Detect which cell encompasses the target text, then output its (x, y) center coordinate. 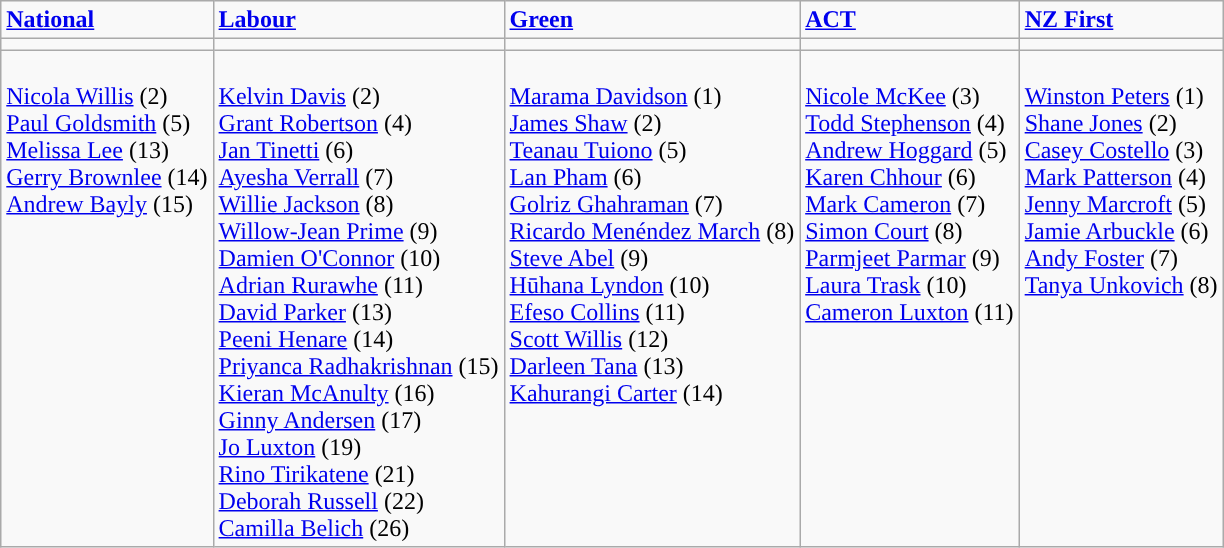
Nicola Willis (2) Paul Goldsmith (5) Melissa Lee (13) Gerry Brownlee (14) Andrew Bayly (15) (107, 298)
ACT (910, 20)
Labour (358, 20)
National (107, 20)
Winston Peters (1) Shane Jones (2) Casey Costello (3) Mark Patterson (4) Jenny Marcroft (5) Jamie Arbuckle (6) Andy Foster (7) Tanya Unkovich (8) (1121, 298)
Green (652, 20)
NZ First (1121, 20)
